Find where the given text appears and provide that cell's center as (X, Y) coordinate. 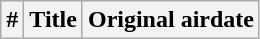
Title (54, 20)
# (12, 20)
Original airdate (170, 20)
